Search for the cell housing the specified text and yield its [X, Y] center coordinate. 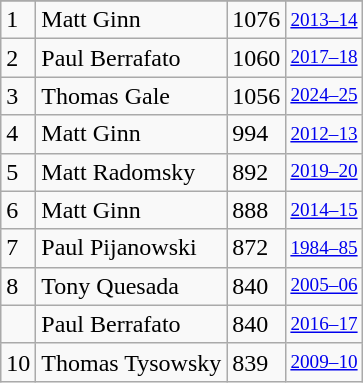
5 [18, 172]
2024–25 [324, 96]
10 [18, 362]
994 [256, 134]
1056 [256, 96]
2017–18 [324, 58]
1 [18, 20]
2005–06 [324, 286]
1076 [256, 20]
Paul Pijanowski [132, 248]
839 [256, 362]
892 [256, 172]
872 [256, 248]
2016–17 [324, 324]
Tony Quesada [132, 286]
2019–20 [324, 172]
2 [18, 58]
Matt Radomsky [132, 172]
2012–13 [324, 134]
2013–14 [324, 20]
4 [18, 134]
8 [18, 286]
888 [256, 210]
1060 [256, 58]
3 [18, 96]
Thomas Gale [132, 96]
Thomas Tysowsky [132, 362]
7 [18, 248]
6 [18, 210]
2009–10 [324, 362]
2014–15 [324, 210]
1984–85 [324, 248]
